Pinpoint the cell where the given text exists, returning its [X, Y] midpoint coordinate. 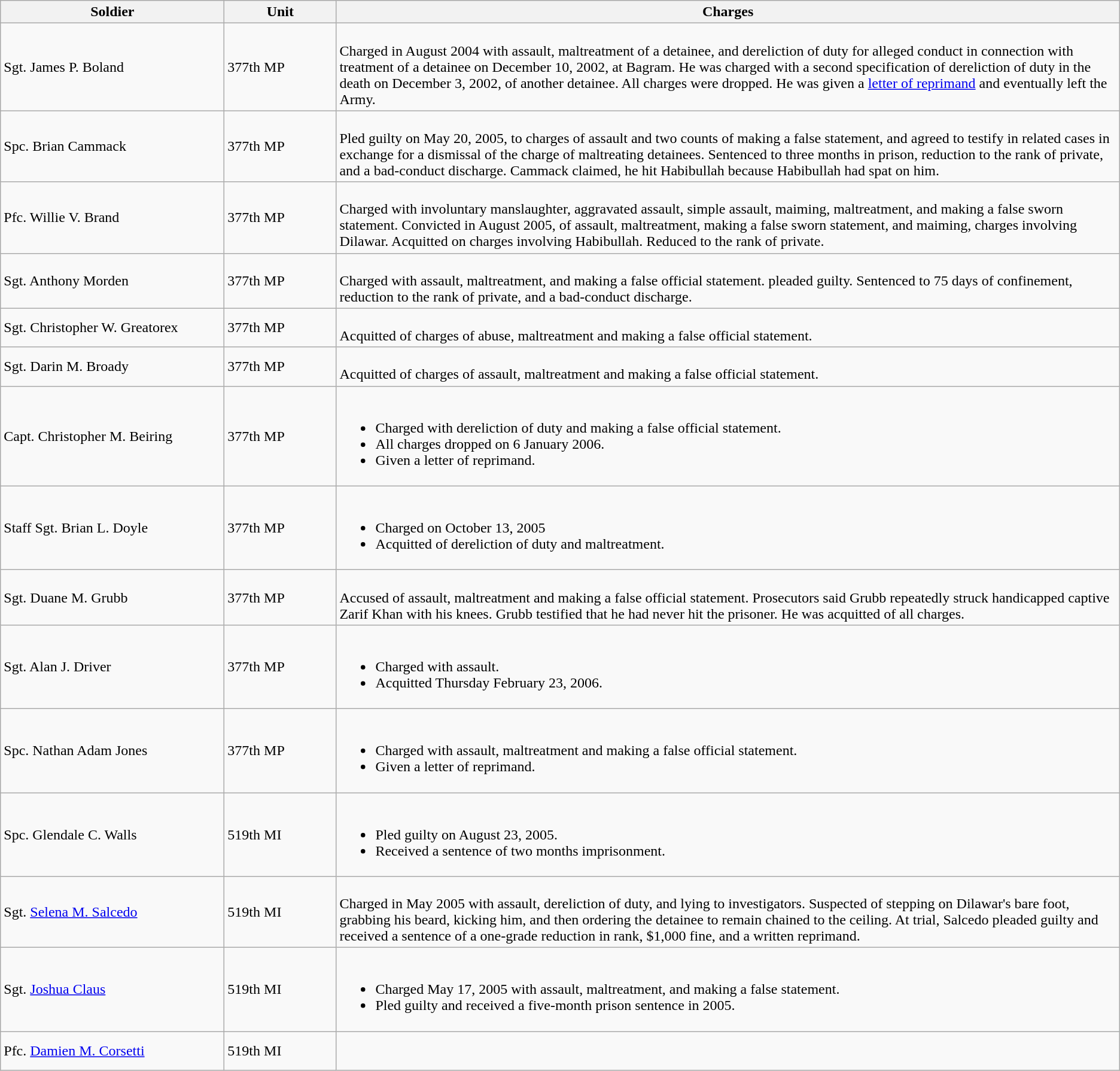
Charged with assault, maltreatment and making a false official statement.Given a letter of reprimand. [728, 750]
Acquitted of charges of assault, maltreatment and making a false official statement. [728, 366]
Sgt. James P. Boland [112, 67]
Sgt. Duane M. Grubb [112, 597]
Charges [728, 12]
Sgt. Alan J. Driver [112, 667]
Spc. Nathan Adam Jones [112, 750]
Spc. Brian Cammack [112, 146]
Soldier [112, 12]
Pled guilty on August 23, 2005.Received a sentence of two months imprisonment. [728, 834]
Charged on October 13, 2005Acquitted of dereliction of duty and maltreatment. [728, 528]
Charged with assault.Acquitted Thursday February 23, 2006. [728, 667]
Capt. Christopher M. Beiring [112, 436]
Charged with dereliction of duty and making a false official statement.All charges dropped on 6 January 2006.Given a letter of reprimand. [728, 436]
Pfc. Damien M. Corsetti [112, 1051]
Pfc. Willie V. Brand [112, 218]
Sgt. Selena M. Salcedo [112, 912]
Staff Sgt. Brian L. Doyle [112, 528]
Sgt. Joshua Claus [112, 990]
Unit [280, 12]
Sgt. Anthony Morden [112, 281]
Sgt. Christopher W. Greatorex [112, 328]
Spc. Glendale C. Walls [112, 834]
Sgt. Darin M. Broady [112, 366]
Acquitted of charges of abuse, maltreatment and making a false official statement. [728, 328]
Charged May 17, 2005 with assault, maltreatment, and making a false statement.Pled guilty and received a five-month prison sentence in 2005. [728, 990]
